Output the (X, Y) coordinate of the center of the cell containing the given text.  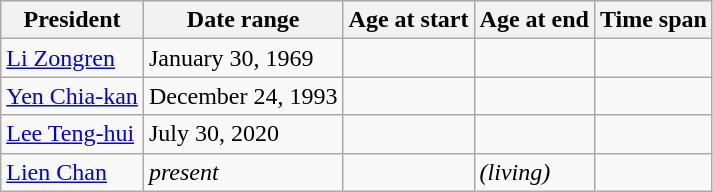
Date range (243, 20)
Lien Chan (72, 172)
July 30, 2020 (243, 134)
Li Zongren (72, 58)
January 30, 1969 (243, 58)
Age at start (408, 20)
Lee Teng-hui (72, 134)
December 24, 1993 (243, 96)
(living) (534, 172)
Yen Chia-kan (72, 96)
President (72, 20)
present (243, 172)
Age at end (534, 20)
Time span (653, 20)
